Output the (x, y) coordinate of the center of the cell containing the given text.  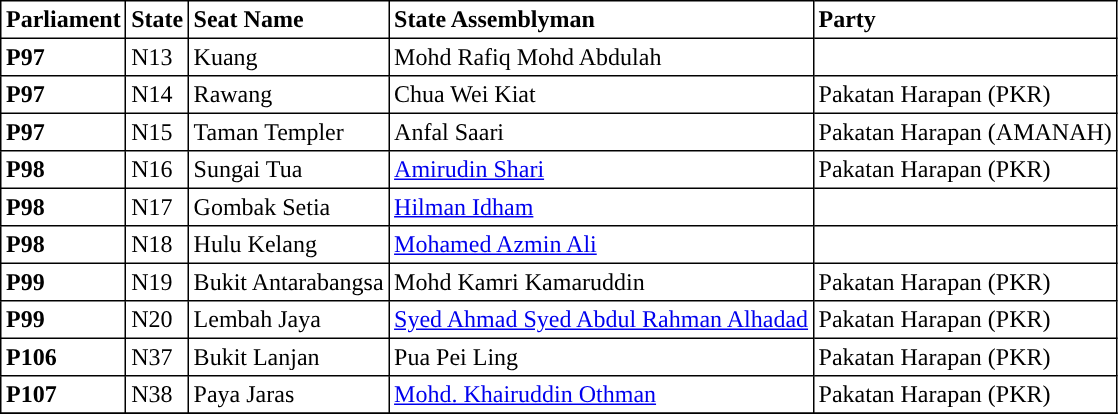
N37 (157, 357)
P107 (64, 395)
Mohd Rafiq Mohd Abdulah (601, 57)
Parliament (64, 20)
N38 (157, 395)
N18 (157, 245)
Mohd Kamri Kamaruddin (601, 282)
N16 (157, 170)
N14 (157, 95)
P106 (64, 357)
N19 (157, 282)
Lembah Jaya (288, 320)
Bukit Antarabangsa (288, 282)
N20 (157, 320)
Party (965, 20)
Chua Wei Kiat (601, 95)
Pakatan Harapan (AMANAH) (965, 132)
Mohamed Azmin Ali (601, 245)
Rawang (288, 95)
Anfal Saari (601, 132)
Syed Ahmad Syed Abdul Rahman Alhadad (601, 320)
Mohd. Khairuddin Othman (601, 395)
Amirudin Shari (601, 170)
State (157, 20)
Hilman Idham (601, 207)
Paya Jaras (288, 395)
Pua Pei Ling (601, 357)
Gombak Setia (288, 207)
N13 (157, 57)
Seat Name (288, 20)
Bukit Lanjan (288, 357)
Sungai Tua (288, 170)
Kuang (288, 57)
Hulu Kelang (288, 245)
N15 (157, 132)
State Assemblyman (601, 20)
Taman Templer (288, 132)
N17 (157, 207)
